Pinpoint the cell where the given text exists, returning its (x, y) midpoint coordinate. 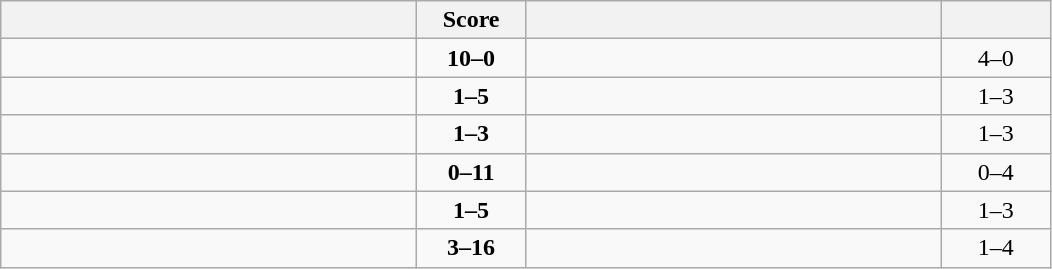
1–4 (996, 248)
0–11 (472, 172)
0–4 (996, 172)
3–16 (472, 248)
4–0 (996, 58)
10–0 (472, 58)
Score (472, 20)
